Locate the cell with the specified text and output its [X, Y] center coordinate. 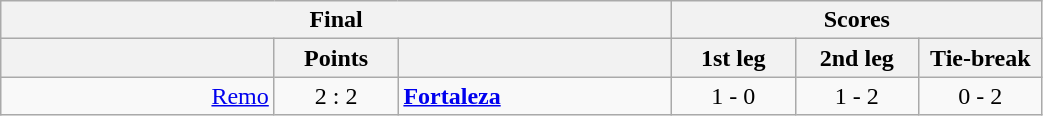
Tie-break [981, 58]
Scores [856, 20]
Points [336, 58]
2 : 2 [336, 96]
Remo [138, 96]
Fortaleza [535, 96]
1 - 2 [857, 96]
2nd leg [857, 58]
Final [336, 20]
1 - 0 [733, 96]
1st leg [733, 58]
0 - 2 [981, 96]
